From the cell containing the given text, extract its center point as [x, y] coordinate. 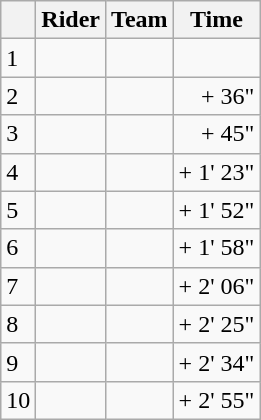
2 [18, 96]
Time [216, 20]
5 [18, 210]
+ 2' 34" [216, 362]
+ 2' 25" [216, 324]
+ 36" [216, 96]
6 [18, 248]
1 [18, 58]
Team [140, 20]
+ 2' 06" [216, 286]
9 [18, 362]
8 [18, 324]
4 [18, 172]
+ 1' 58" [216, 248]
3 [18, 134]
+ 1' 23" [216, 172]
+ 45" [216, 134]
+ 1' 52" [216, 210]
Rider [71, 20]
+ 2' 55" [216, 400]
7 [18, 286]
10 [18, 400]
